Determine the (x, y) coordinate at the center of the cell enclosing the given text.  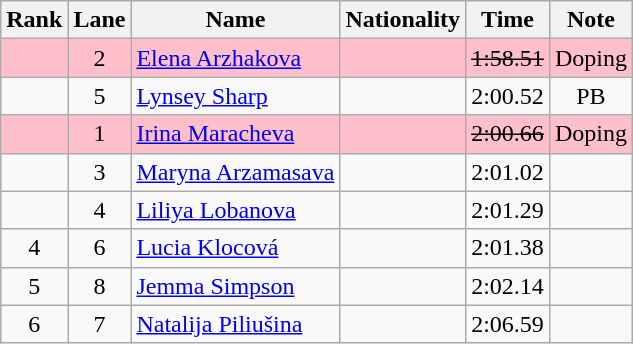
2:00.66 (508, 134)
2 (100, 58)
1 (100, 134)
7 (100, 324)
Elena Arzhakova (236, 58)
2:01.38 (508, 248)
2:01.02 (508, 172)
Lynsey Sharp (236, 96)
Nationality (403, 20)
Natalija Piliušina (236, 324)
Jemma Simpson (236, 286)
Time (508, 20)
PB (590, 96)
Liliya Lobanova (236, 210)
8 (100, 286)
Rank (34, 20)
Lucia Klocová (236, 248)
2:02.14 (508, 286)
Note (590, 20)
3 (100, 172)
2:06.59 (508, 324)
2:01.29 (508, 210)
Irina Maracheva (236, 134)
1:58.51 (508, 58)
Name (236, 20)
Maryna Arzamasava (236, 172)
Lane (100, 20)
2:00.52 (508, 96)
